Determine the [x, y] coordinate at the center of the cell enclosing the given text.  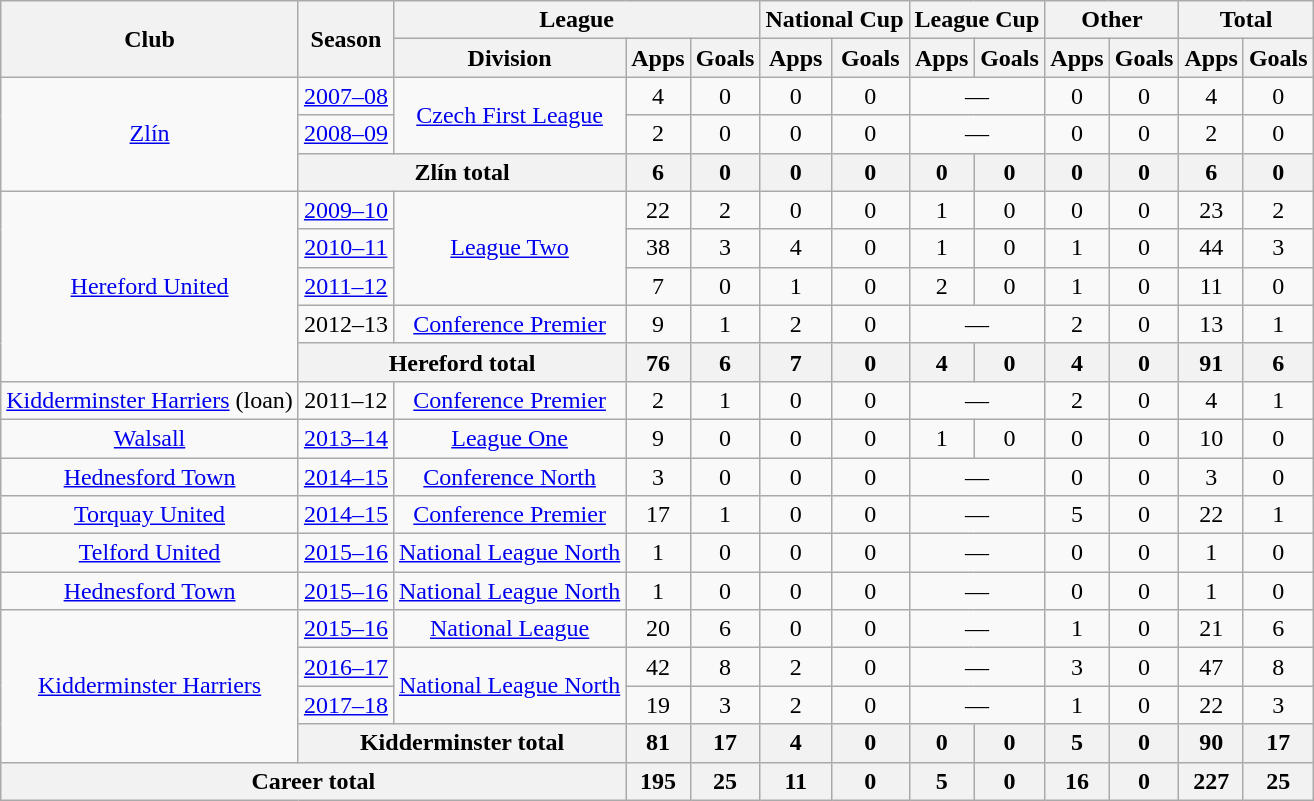
Kidderminster Harriers (loan) [150, 400]
90 [1211, 743]
38 [658, 248]
42 [658, 667]
2009–10 [346, 210]
13 [1211, 324]
Conference North [509, 477]
20 [658, 629]
2013–14 [346, 438]
League Two [509, 248]
2017–18 [346, 705]
91 [1211, 362]
Total [1246, 20]
Kidderminster Harriers [150, 686]
227 [1211, 781]
Telford United [150, 553]
Season [346, 39]
81 [658, 743]
Zlín [150, 134]
Walsall [150, 438]
League Cup [977, 20]
Career total [314, 781]
Hereford United [150, 286]
10 [1211, 438]
2007–08 [346, 96]
44 [1211, 248]
19 [658, 705]
Hereford total [462, 362]
League One [509, 438]
2008–09 [346, 134]
National League [509, 629]
47 [1211, 667]
Kidderminster total [462, 743]
League [576, 20]
Other [1112, 20]
Club [150, 39]
Czech First League [509, 115]
Torquay United [150, 515]
16 [1077, 781]
76 [658, 362]
Zlín total [462, 172]
23 [1211, 210]
2010–11 [346, 248]
National Cup [834, 20]
2012–13 [346, 324]
Division [509, 58]
21 [1211, 629]
2016–17 [346, 667]
195 [658, 781]
